From the cell containing the given text, extract its center point as [x, y] coordinate. 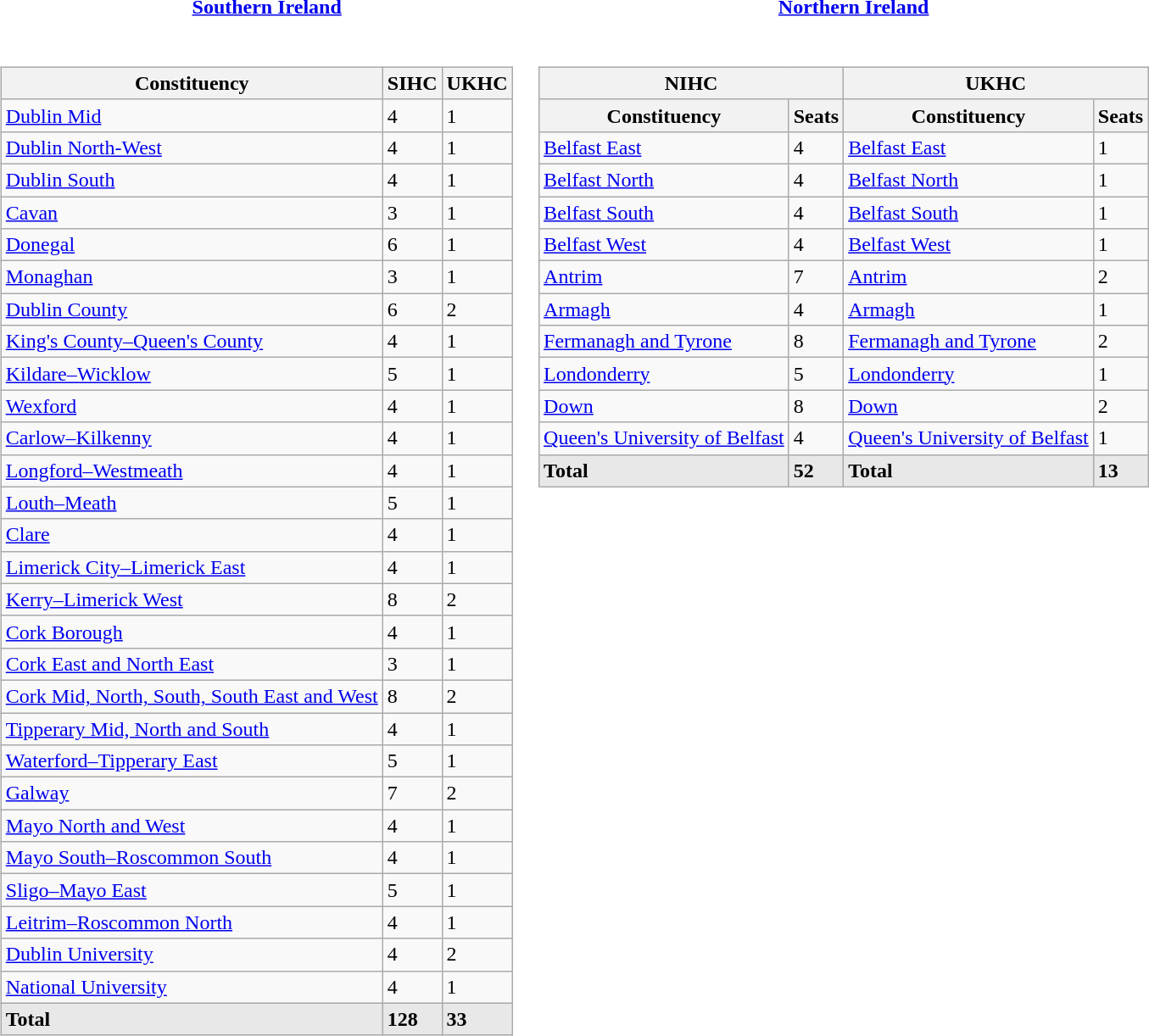
Tipperary Mid, North and South [192, 728]
Mayo North and West [192, 826]
Waterford–Tipperary East [192, 761]
Cavan [192, 213]
Kildare–Wicklow [192, 374]
Dublin North-West [192, 148]
NIHC [692, 83]
33 [477, 1019]
Monaghan [192, 277]
Dublin Mid [192, 115]
Kerry–Limerick West [192, 599]
Clare [192, 535]
King's County–Queen's County [192, 342]
Donegal [192, 245]
Carlow–Kilkenny [192, 438]
Dublin South [192, 180]
13 [1120, 471]
Mayo South–Roscommon South [192, 858]
Limerick City–Limerick East [192, 567]
Cork Borough [192, 632]
Leitrim–Roscommon North [192, 922]
52 [816, 471]
Dublin University [192, 955]
128 [412, 1019]
Louth–Meath [192, 503]
Cork Mid, North, South, South East and West [192, 696]
National University [192, 987]
Cork East and North East [192, 664]
Sligo–Mayo East [192, 890]
Longford–Westmeath [192, 471]
SIHC [412, 83]
Wexford [192, 406]
Dublin County [192, 309]
Galway [192, 794]
